Find where the given text appears and provide that cell's center as [x, y] coordinate. 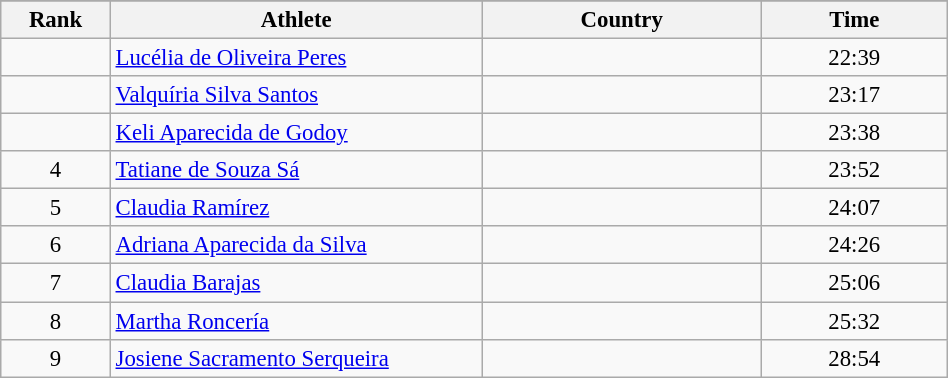
23:52 [854, 170]
Valquíria Silva Santos [296, 95]
24:26 [854, 245]
25:32 [854, 321]
28:54 [854, 358]
25:06 [854, 283]
Martha Roncería [296, 321]
9 [56, 358]
Time [854, 20]
4 [56, 170]
Tatiane de Souza Sá [296, 170]
Keli Aparecida de Godoy [296, 133]
Adriana Aparecida da Silva [296, 245]
Rank [56, 20]
Josiene Sacramento Serqueira [296, 358]
5 [56, 208]
23:17 [854, 95]
6 [56, 245]
Country [622, 20]
Claudia Ramírez [296, 208]
Lucélia de Oliveira Peres [296, 58]
7 [56, 283]
24:07 [854, 208]
22:39 [854, 58]
Claudia Barajas [296, 283]
23:38 [854, 133]
Athlete [296, 20]
8 [56, 321]
